Return (X, Y) of the center of cell containing provided text 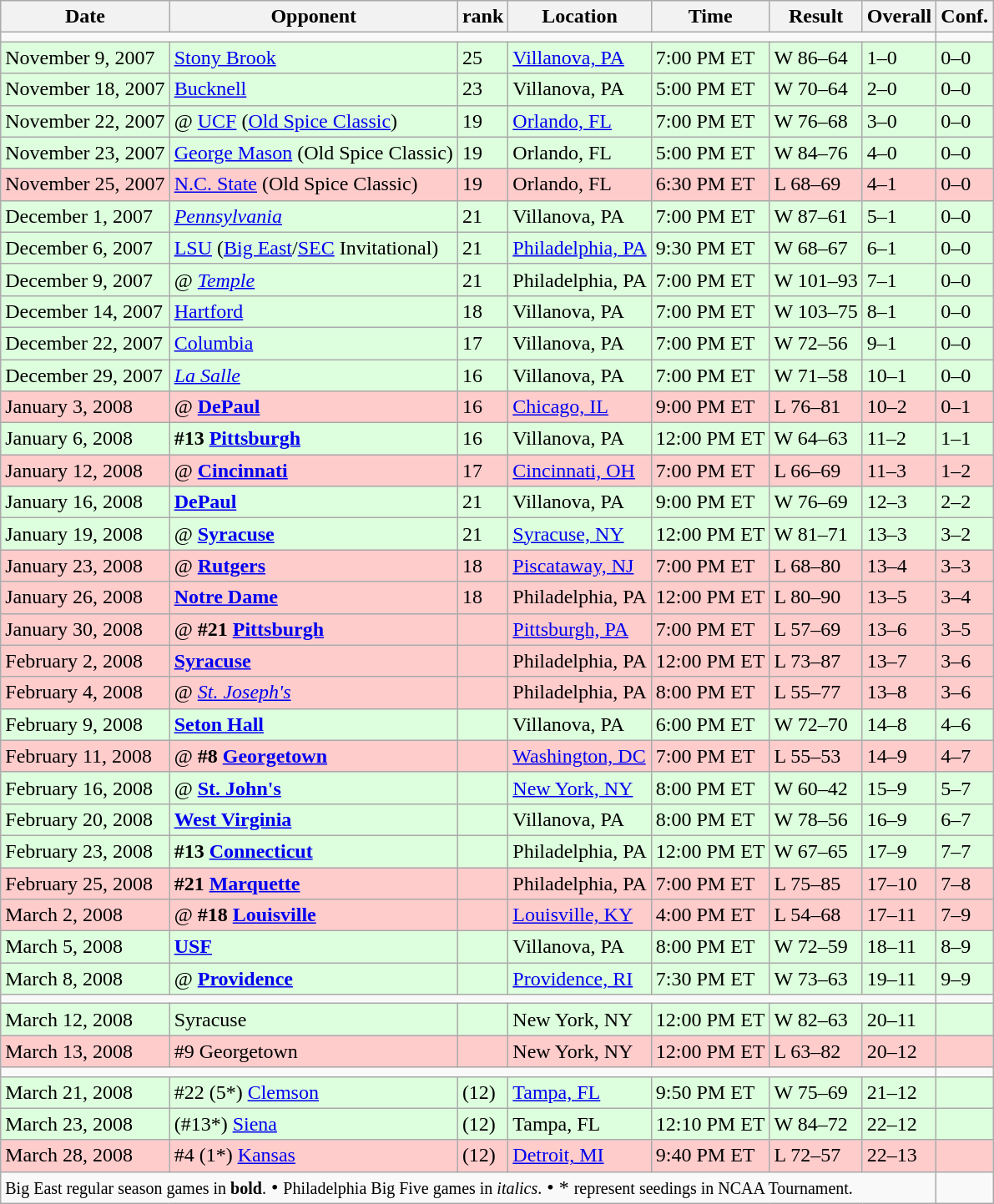
November 18, 2007 (85, 89)
January 26, 2008 (85, 597)
L 63–82 (816, 1051)
20–11 (899, 1020)
4–0 (899, 153)
Overall (899, 17)
November 25, 2007 (85, 184)
6:30 PM ET (710, 184)
W 87–61 (816, 216)
March 2, 2008 (85, 915)
19–11 (899, 979)
Bucknell (314, 89)
L 72–57 (816, 1156)
W 73–63 (816, 979)
L 68–69 (816, 184)
USF (314, 947)
Stony Brook (314, 58)
Big East regular season games in bold. • Philadelphia Big Five games in italics. • * represent seedings in NCAA Tournament. (469, 1187)
Louisville, KY (580, 915)
14–8 (899, 724)
13–6 (899, 629)
21–12 (899, 1092)
March 21, 2008 (85, 1092)
1–1 (965, 439)
L 55–77 (816, 693)
January 3, 2008 (85, 407)
3–2 (965, 534)
#13 Connecticut (314, 851)
L 54–68 (816, 915)
1–0 (899, 58)
5–7 (965, 788)
February 11, 2008 (85, 756)
Opponent (314, 17)
6–1 (899, 248)
January 16, 2008 (85, 502)
13–3 (899, 534)
17–9 (899, 851)
@ St. John's (314, 788)
10–2 (899, 407)
25 (482, 58)
Hartford (314, 311)
14–9 (899, 756)
@ St. Joseph's (314, 693)
March 5, 2008 (85, 947)
W 71–58 (816, 375)
February 16, 2008 (85, 788)
December 9, 2007 (85, 280)
Cincinnati, OH (580, 471)
Columbia (314, 343)
@ Syracuse (314, 534)
W 84–72 (816, 1124)
5–1 (899, 216)
L 57–69 (816, 629)
February 4, 2008 (85, 693)
November 22, 2007 (85, 121)
November 23, 2007 (85, 153)
6:00 PM ET (710, 724)
Washington, DC (580, 756)
December 1, 2007 (85, 216)
W 75–69 (816, 1092)
12–3 (899, 502)
@ #8 Georgetown (314, 756)
January 12, 2008 (85, 471)
13–4 (899, 566)
16–9 (899, 819)
La Salle (314, 375)
@ UCF (Old Spice Classic) (314, 121)
W 76–69 (816, 502)
@ DePaul (314, 407)
Notre Dame (314, 597)
March 28, 2008 (85, 1156)
@ Rutgers (314, 566)
L 76–81 (816, 407)
W 72–56 (816, 343)
rank (482, 17)
W 82–63 (816, 1020)
6–7 (965, 819)
#9 Georgetown (314, 1051)
December 29, 2007 (85, 375)
7–1 (899, 280)
W 78–56 (816, 819)
March 23, 2008 (85, 1124)
L 68–80 (816, 566)
February 2, 2008 (85, 661)
0–1 (965, 407)
March 13, 2008 (85, 1051)
January 23, 2008 (85, 566)
November 9, 2007 (85, 58)
@ Cincinnati (314, 471)
2–0 (899, 89)
February 23, 2008 (85, 851)
Chicago, IL (580, 407)
Piscataway, NJ (580, 566)
17–11 (899, 915)
(#13*) Siena (314, 1124)
W 68–67 (816, 248)
W 103–75 (816, 311)
11–2 (899, 439)
12:10 PM ET (710, 1124)
7–9 (965, 915)
February 20, 2008 (85, 819)
W 81–71 (816, 534)
DePaul (314, 502)
West Virginia (314, 819)
4–6 (965, 724)
22–12 (899, 1124)
George Mason (Old Spice Classic) (314, 153)
4–1 (899, 184)
15–9 (899, 788)
L 55–53 (816, 756)
@ Temple (314, 280)
7–7 (965, 851)
W 72–70 (816, 724)
December 6, 2007 (85, 248)
13–8 (899, 693)
February 9, 2008 (85, 724)
9:30 PM ET (710, 248)
@ Providence (314, 979)
3–3 (965, 566)
L 75–85 (816, 884)
8–9 (965, 947)
February 25, 2008 (85, 884)
#4 (1*) Kansas (314, 1156)
#22 (5*) Clemson (314, 1092)
#21 Marquette (314, 884)
Providence, RI (580, 979)
Detroit, MI (580, 1156)
W 67–65 (816, 851)
W 101–93 (816, 280)
W 70–64 (816, 89)
20–12 (899, 1051)
December 22, 2007 (85, 343)
January 30, 2008 (85, 629)
January 19, 2008 (85, 534)
3–4 (965, 597)
@ #21 Pittsburgh (314, 629)
Syracuse, NY (580, 534)
18–11 (899, 947)
22–13 (899, 1156)
W 72–59 (816, 947)
Date (85, 17)
Result (816, 17)
13–7 (899, 661)
W 86–64 (816, 58)
LSU (Big East/SEC Invitational) (314, 248)
W 64–63 (816, 439)
2–2 (965, 502)
9–9 (965, 979)
Location (580, 17)
4–7 (965, 756)
10–1 (899, 375)
23 (482, 89)
17–10 (899, 884)
March 12, 2008 (85, 1020)
11–3 (899, 471)
8–1 (899, 311)
Seton Hall (314, 724)
7:30 PM ET (710, 979)
December 14, 2007 (85, 311)
9–1 (899, 343)
January 6, 2008 (85, 439)
N.C. State (Old Spice Classic) (314, 184)
9:40 PM ET (710, 1156)
1–2 (965, 471)
Pittsburgh, PA (580, 629)
9:50 PM ET (710, 1092)
March 8, 2008 (85, 979)
Conf. (965, 17)
13–5 (899, 597)
3–0 (899, 121)
W 84–76 (816, 153)
7–8 (965, 884)
L 73–87 (816, 661)
3–5 (965, 629)
Time (710, 17)
#13 Pittsburgh (314, 439)
W 76–68 (816, 121)
4:00 PM ET (710, 915)
Pennsylvania (314, 216)
L 80–90 (816, 597)
L 66–69 (816, 471)
W 60–42 (816, 788)
@ #18 Louisville (314, 915)
